For the text-containing cell, return its midpoint in (X, Y) coordinate format. 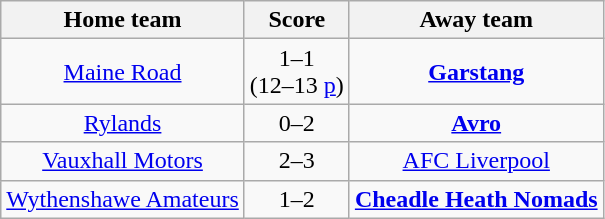
Cheadle Heath Nomads (476, 199)
Maine Road (123, 72)
1–1(12–13 p) (296, 72)
2–3 (296, 161)
0–2 (296, 123)
Avro (476, 123)
Rylands (123, 123)
1–2 (296, 199)
AFC Liverpool (476, 161)
Vauxhall Motors (123, 161)
Garstang (476, 72)
Home team (123, 20)
Away team (476, 20)
Wythenshawe Amateurs (123, 199)
Score (296, 20)
